Capture the cell that displays the provided text and extract its [X, Y] central coordinate. 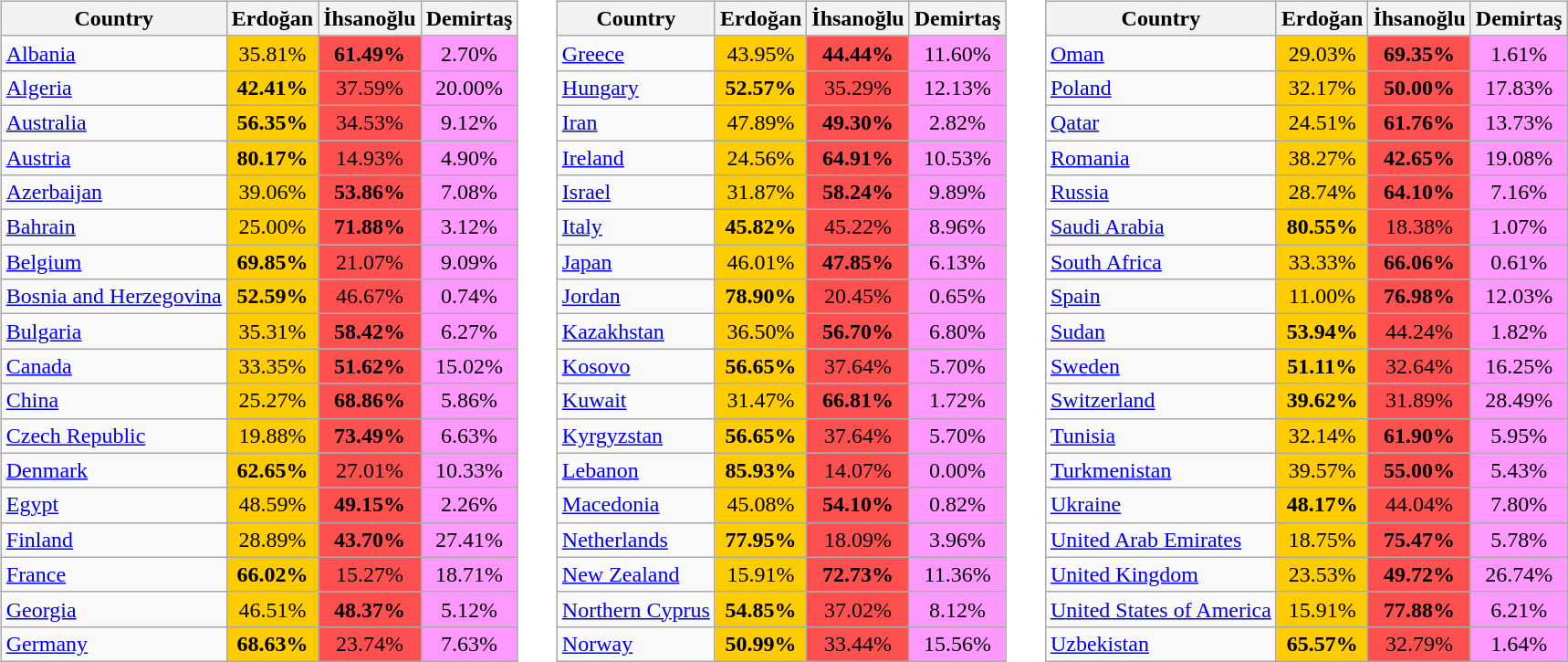
10.33% [469, 470]
New Zealand [635, 574]
54.10% [858, 505]
31.47% [760, 401]
Germany [113, 644]
51.11% [1322, 366]
80.17% [272, 158]
19.08% [1519, 158]
51.62% [370, 366]
Georgia [113, 609]
32.64% [1419, 366]
Azerbaijan [113, 193]
24.56% [760, 158]
43.95% [760, 53]
5.78% [1519, 540]
Kazakhstan [635, 331]
1.07% [1519, 227]
Egypt [113, 505]
29.03% [1322, 53]
Sudan [1161, 331]
31.87% [760, 193]
United Kingdom [1161, 574]
24.51% [1322, 122]
Czech Republic [113, 436]
18.38% [1419, 227]
6.80% [957, 331]
26.74% [1519, 574]
3.12% [469, 227]
Qatar [1161, 122]
50.00% [1419, 88]
Turkmenistan [1161, 470]
15.02% [469, 366]
Saudi Arabia [1161, 227]
44.44% [858, 53]
Finland [113, 540]
42.41% [272, 88]
32.14% [1322, 436]
69.35% [1419, 53]
76.98% [1419, 297]
23.53% [1322, 574]
10.53% [957, 158]
Iran [635, 122]
75.47% [1419, 540]
35.29% [858, 88]
0.61% [1519, 262]
5.12% [469, 609]
17.83% [1519, 88]
58.24% [858, 193]
China [113, 401]
80.55% [1322, 227]
71.88% [370, 227]
Ireland [635, 158]
6.63% [469, 436]
Algeria [113, 88]
Switzerland [1161, 401]
58.42% [370, 331]
15.56% [957, 644]
78.90% [760, 297]
2.26% [469, 505]
28.89% [272, 540]
49.15% [370, 505]
Sweden [1161, 366]
36.50% [760, 331]
20.45% [858, 297]
Israel [635, 193]
Kuwait [635, 401]
Uzbekistan [1161, 644]
56.70% [858, 331]
39.62% [1322, 401]
18.71% [469, 574]
77.95% [760, 540]
61.76% [1419, 122]
19.88% [272, 436]
72.73% [858, 574]
53.86% [370, 193]
25.00% [272, 227]
United Arab Emirates [1161, 540]
12.03% [1519, 297]
0.74% [469, 297]
68.86% [370, 401]
28.49% [1519, 401]
2.82% [957, 122]
Australia [113, 122]
23.74% [370, 644]
18.09% [858, 540]
Bahrain [113, 227]
54.85% [760, 609]
52.57% [760, 88]
Italy [635, 227]
12.13% [957, 88]
11.00% [1322, 297]
48.59% [272, 505]
Tunisia [1161, 436]
34.53% [370, 122]
39.57% [1322, 470]
45.82% [760, 227]
33.44% [858, 644]
Norway [635, 644]
1.82% [1519, 331]
39.06% [272, 193]
5.43% [1519, 470]
Belgium [113, 262]
14.07% [858, 470]
Bosnia and Herzegovina [113, 297]
Bulgaria [113, 331]
Oman [1161, 53]
42.65% [1419, 158]
35.81% [272, 53]
9.89% [957, 193]
18.75% [1322, 540]
21.07% [370, 262]
Kosovo [635, 366]
7.80% [1519, 505]
8.96% [957, 227]
7.08% [469, 193]
47.85% [858, 262]
25.27% [272, 401]
65.57% [1322, 644]
48.17% [1322, 505]
5.95% [1519, 436]
33.33% [1322, 262]
16.25% [1519, 366]
Romania [1161, 158]
Russia [1161, 193]
35.31% [272, 331]
6.21% [1519, 609]
Poland [1161, 88]
9.12% [469, 122]
4.90% [469, 158]
Austria [113, 158]
Greece [635, 53]
Jordan [635, 297]
Ukraine [1161, 505]
62.65% [272, 470]
1.61% [1519, 53]
56.35% [272, 122]
0.65% [957, 297]
15.27% [370, 574]
27.41% [469, 540]
46.67% [370, 297]
South Africa [1161, 262]
31.89% [1419, 401]
32.17% [1322, 88]
27.01% [370, 470]
48.37% [370, 609]
46.01% [760, 262]
0.00% [957, 470]
45.22% [858, 227]
66.02% [272, 574]
45.08% [760, 505]
13.73% [1519, 122]
20.00% [469, 88]
Canada [113, 366]
53.94% [1322, 331]
8.12% [957, 609]
37.02% [858, 609]
1.64% [1519, 644]
49.72% [1419, 574]
47.89% [760, 122]
7.63% [469, 644]
50.99% [760, 644]
Japan [635, 262]
68.63% [272, 644]
33.35% [272, 366]
44.24% [1419, 331]
Northern Cyprus [635, 609]
85.93% [760, 470]
7.16% [1519, 193]
1.72% [957, 401]
Macedonia [635, 505]
38.27% [1322, 158]
66.81% [858, 401]
52.59% [272, 297]
6.13% [957, 262]
France [113, 574]
2.70% [469, 53]
73.49% [370, 436]
61.90% [1419, 436]
46.51% [272, 609]
66.06% [1419, 262]
55.00% [1419, 470]
United States of America [1161, 609]
11.60% [957, 53]
11.36% [957, 574]
Albania [113, 53]
Spain [1161, 297]
61.49% [370, 53]
44.04% [1419, 505]
Netherlands [635, 540]
37.59% [370, 88]
28.74% [1322, 193]
Denmark [113, 470]
3.96% [957, 540]
Kyrgyzstan [635, 436]
6.27% [469, 331]
Lebanon [635, 470]
0.82% [957, 505]
49.30% [858, 122]
64.10% [1419, 193]
69.85% [272, 262]
9.09% [469, 262]
43.70% [370, 540]
64.91% [858, 158]
32.79% [1419, 644]
14.93% [370, 158]
5.86% [469, 401]
Hungary [635, 88]
77.88% [1419, 609]
